Output the (X, Y) coordinate of the center of the cell containing the given text.  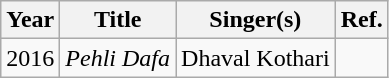
Title (118, 20)
2016 (30, 58)
Singer(s) (256, 20)
Dhaval Kothari (256, 58)
Year (30, 20)
Ref. (362, 20)
Pehli Dafa (118, 58)
